Locate the cell with the specified text and output its [X, Y] center coordinate. 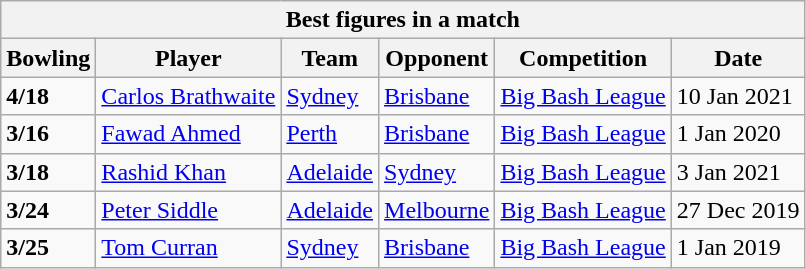
27 Dec 2019 [738, 210]
Date [738, 58]
10 Jan 2021 [738, 96]
1 Jan 2019 [738, 248]
Competition [583, 58]
3/25 [48, 248]
Perth [330, 134]
3/16 [48, 134]
3/18 [48, 172]
Player [188, 58]
Rashid Khan [188, 172]
Best figures in a match [403, 20]
3 Jan 2021 [738, 172]
1 Jan 2020 [738, 134]
Bowling [48, 58]
Opponent [437, 58]
Peter Siddle [188, 210]
Carlos Brathwaite [188, 96]
4/18 [48, 96]
Melbourne [437, 210]
Team [330, 58]
Tom Curran [188, 248]
Fawad Ahmed [188, 134]
3/24 [48, 210]
